Find where the given text appears and provide that cell's center as (X, Y) coordinate. 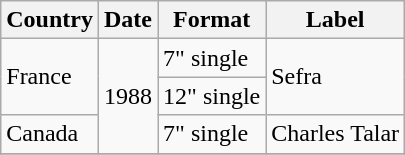
12" single (212, 96)
1988 (128, 96)
Canada (50, 134)
Label (336, 20)
Charles Talar (336, 134)
Sefra (336, 77)
France (50, 77)
Country (50, 20)
Date (128, 20)
Format (212, 20)
